Provide the (x, y) coordinate of the cell's center where the given text is located.  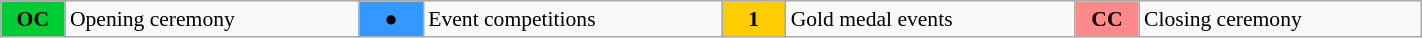
OC (33, 19)
● (391, 19)
Event competitions (572, 19)
Gold medal events (930, 19)
Closing ceremony (1280, 19)
CC (1107, 19)
1 (754, 19)
Opening ceremony (212, 19)
